Provide the (x, y) coordinate of the cell's center where the given text is located.  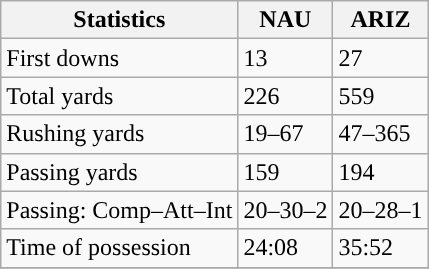
First downs (120, 58)
27 (380, 58)
Rushing yards (120, 134)
159 (286, 172)
Time of possession (120, 248)
Passing yards (120, 172)
Passing: Comp–Att–Int (120, 210)
NAU (286, 20)
47–365 (380, 134)
24:08 (286, 248)
226 (286, 96)
ARIZ (380, 20)
13 (286, 58)
Total yards (120, 96)
559 (380, 96)
194 (380, 172)
19–67 (286, 134)
Statistics (120, 20)
35:52 (380, 248)
20–28–1 (380, 210)
20–30–2 (286, 210)
